Pinpoint the cell where the given text exists, returning its (X, Y) midpoint coordinate. 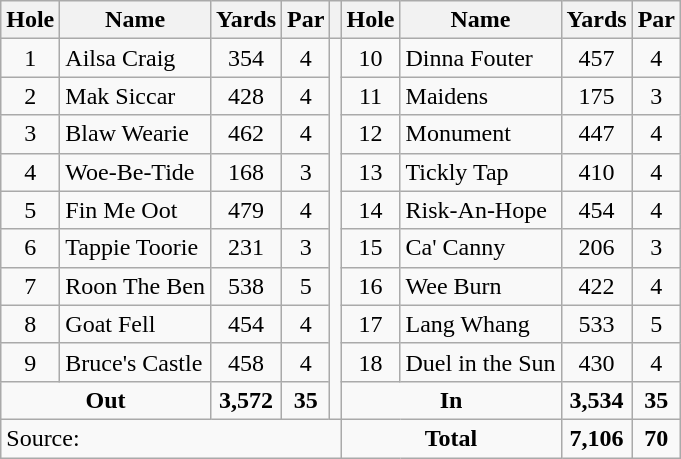
Bruce's Castle (136, 362)
458 (246, 362)
Fin Me Oot (136, 210)
9 (30, 362)
Ca' Canny (480, 248)
533 (596, 324)
Roon The Ben (136, 286)
Blaw Wearie (136, 134)
430 (596, 362)
7 (30, 286)
Woe-Be-Tide (136, 172)
Maidens (480, 96)
13 (370, 172)
Lang Whang (480, 324)
15 (370, 248)
3,534 (596, 400)
Goat Fell (136, 324)
462 (246, 134)
410 (596, 172)
12 (370, 134)
2 (30, 96)
Mak Siccar (136, 96)
Source: (171, 438)
538 (246, 286)
Wee Burn (480, 286)
479 (246, 210)
8 (30, 324)
10 (370, 58)
16 (370, 286)
Dinna Fouter (480, 58)
3,572 (246, 400)
6 (30, 248)
447 (596, 134)
18 (370, 362)
In (451, 400)
231 (246, 248)
11 (370, 96)
Tickly Tap (480, 172)
Duel in the Sun (480, 362)
Total (451, 438)
70 (656, 438)
14 (370, 210)
7,106 (596, 438)
1 (30, 58)
168 (246, 172)
354 (246, 58)
175 (596, 96)
206 (596, 248)
Tappie Toorie (136, 248)
Risk-An-Hope (480, 210)
428 (246, 96)
Monument (480, 134)
457 (596, 58)
17 (370, 324)
422 (596, 286)
Ailsa Craig (136, 58)
Out (106, 400)
